Return the [x, y] coordinate for the center point of the cell that contains the specified text.  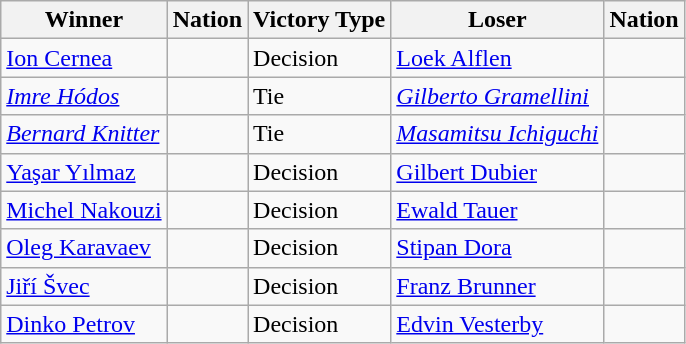
Gilbert Dubier [498, 172]
Michel Nakouzi [84, 210]
Stipan Dora [498, 248]
Franz Brunner [498, 286]
Ewald Tauer [498, 210]
Imre Hódos [84, 96]
Dinko Petrov [84, 324]
Masamitsu Ichiguchi [498, 134]
Bernard Knitter [84, 134]
Loek Alflen [498, 58]
Ion Cernea [84, 58]
Winner [84, 20]
Jiří Švec [84, 286]
Oleg Karavaev [84, 248]
Loser [498, 20]
Gilberto Gramellini [498, 96]
Yaşar Yılmaz [84, 172]
Victory Type [320, 20]
Edvin Vesterby [498, 324]
